For the text-containing cell, return its midpoint in (X, Y) coordinate format. 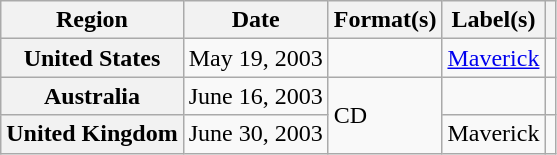
United States (92, 58)
June 16, 2003 (256, 96)
Date (256, 20)
Australia (92, 96)
Format(s) (385, 20)
Region (92, 20)
June 30, 2003 (256, 134)
United Kingdom (92, 134)
May 19, 2003 (256, 58)
CD (385, 115)
Label(s) (494, 20)
